Scan for the cell matching the given text and deliver its (X, Y) coordinate at center. 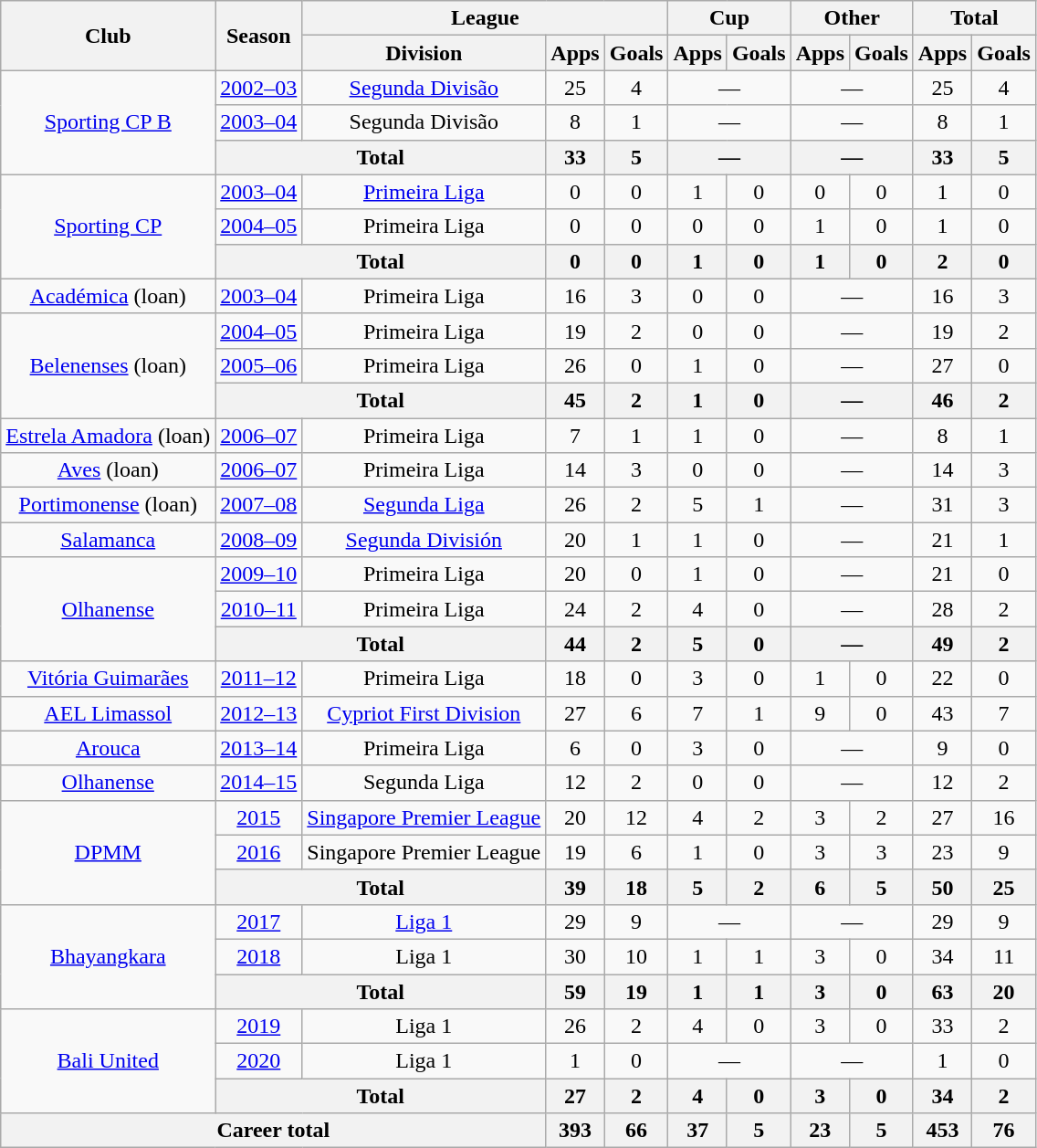
Sporting CP (108, 226)
Portimonense (loan) (108, 505)
Bhayangkara (108, 956)
2011–12 (259, 679)
2005–06 (259, 365)
Season (259, 36)
2009–10 (259, 574)
Division (424, 53)
Bali United (108, 1061)
Salamanca (108, 540)
59 (575, 991)
AEL Limassol (108, 713)
2012–13 (259, 713)
2014–15 (259, 783)
2007–08 (259, 505)
31 (942, 505)
Club (108, 36)
46 (942, 400)
Aves (loan) (108, 470)
2013–14 (259, 748)
League (486, 18)
24 (575, 609)
2008–09 (259, 540)
2016 (259, 852)
11 (1004, 956)
DPMM (108, 852)
2019 (259, 1027)
30 (575, 956)
63 (942, 991)
22 (942, 679)
Career total (274, 1131)
44 (575, 644)
10 (636, 956)
Belenenses (loan) (108, 365)
76 (1004, 1131)
2020 (259, 1061)
2002–03 (259, 88)
Segunda División (424, 540)
Estrela Amadora (loan) (108, 436)
Académica (loan) (108, 296)
393 (575, 1131)
49 (942, 644)
45 (575, 400)
Arouca (108, 748)
37 (697, 1131)
2015 (259, 817)
Cup (729, 18)
2010–11 (259, 609)
50 (942, 887)
Vitória Guimarães (108, 679)
66 (636, 1131)
453 (942, 1131)
Cypriot First Division (424, 713)
2018 (259, 956)
2017 (259, 922)
Other (852, 18)
Sporting CP B (108, 122)
43 (942, 713)
28 (942, 609)
39 (575, 887)
